Search for the cell housing the specified text and yield its [x, y] center coordinate. 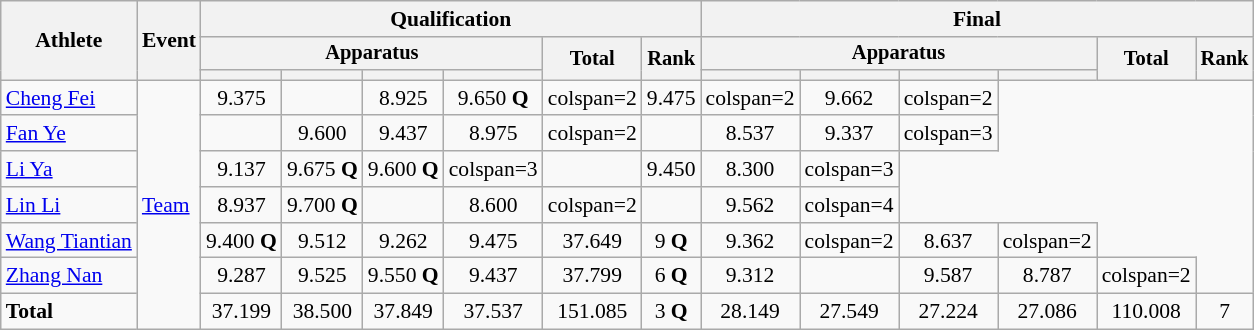
Wang Tiantian [69, 241]
8.925 [404, 98]
37.799 [592, 276]
151.085 [592, 312]
37.849 [404, 312]
8.787 [1048, 276]
9.600 [322, 134]
9 Q [672, 241]
37.649 [592, 241]
8.975 [494, 134]
colspan=4 [850, 205]
9.512 [322, 241]
9.137 [242, 169]
9.662 [850, 98]
7 [1225, 312]
9.262 [404, 241]
9.550 Q [404, 276]
8.537 [750, 134]
9.375 [242, 98]
8.637 [948, 241]
9.362 [750, 241]
Final [976, 19]
9.562 [750, 205]
9.525 [322, 276]
Event [169, 40]
6 Q [672, 276]
28.149 [750, 312]
9.700 Q [322, 205]
Lin Li [69, 205]
9.650 Q [494, 98]
9.587 [948, 276]
27.086 [1048, 312]
38.500 [322, 312]
27.549 [850, 312]
8.937 [242, 205]
37.537 [494, 312]
Li Ya [69, 169]
Zhang Nan [69, 276]
8.300 [750, 169]
9.600 Q [404, 169]
9.337 [850, 134]
3 Q [672, 312]
9.312 [750, 276]
Cheng Fei [69, 98]
9.287 [242, 276]
Team [169, 204]
Fan Ye [69, 134]
37.199 [242, 312]
9.400 Q [242, 241]
110.008 [1146, 312]
9.450 [672, 169]
Athlete [69, 40]
8.600 [494, 205]
9.675 Q [322, 169]
Qualification [451, 19]
27.224 [948, 312]
